Provide the [X, Y] coordinate of the cell's center where the given text is located.  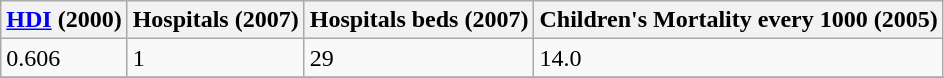
Children's Mortality every 1000 (2005) [738, 20]
HDI (2000) [64, 20]
Hospitals (2007) [216, 20]
Hospitals beds (2007) [419, 20]
0.606 [64, 58]
29 [419, 58]
1 [216, 58]
14.0 [738, 58]
